Determine the (X, Y) coordinate at the center of the cell enclosing the given text.  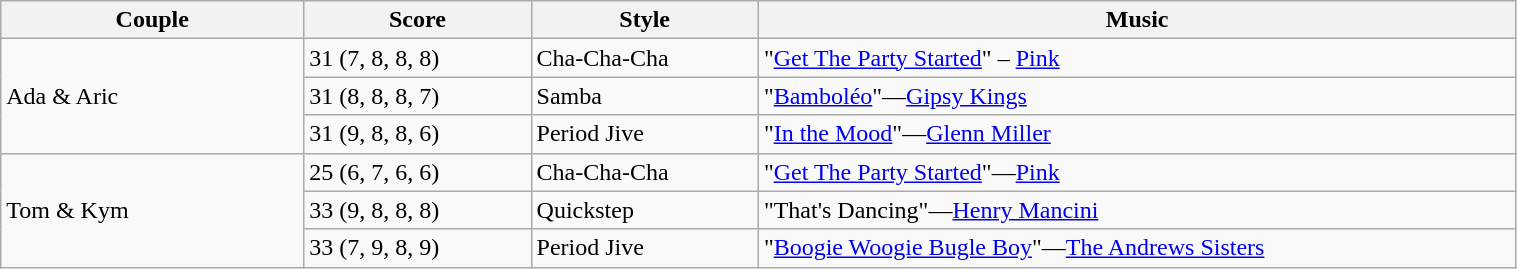
Tom & Kym (152, 210)
Style (644, 20)
Ada & Aric (152, 96)
Couple (152, 20)
Music (1137, 20)
25 (6, 7, 6, 6) (418, 172)
Samba (644, 96)
33 (9, 8, 8, 8) (418, 210)
Quickstep (644, 210)
"Get The Party Started"—Pink (1137, 172)
33 (7, 9, 8, 9) (418, 248)
"Boogie Woogie Bugle Boy"—The Andrews Sisters (1137, 248)
"In the Mood"—Glenn Miller (1137, 134)
"Get The Party Started" – Pink (1137, 58)
Score (418, 20)
"Bamboléo"—Gipsy Kings (1137, 96)
31 (8, 8, 8, 7) (418, 96)
"That's Dancing"—Henry Mancini (1137, 210)
31 (7, 8, 8, 8) (418, 58)
31 (9, 8, 8, 6) (418, 134)
